Scan for the cell matching the given text and deliver its (X, Y) coordinate at center. 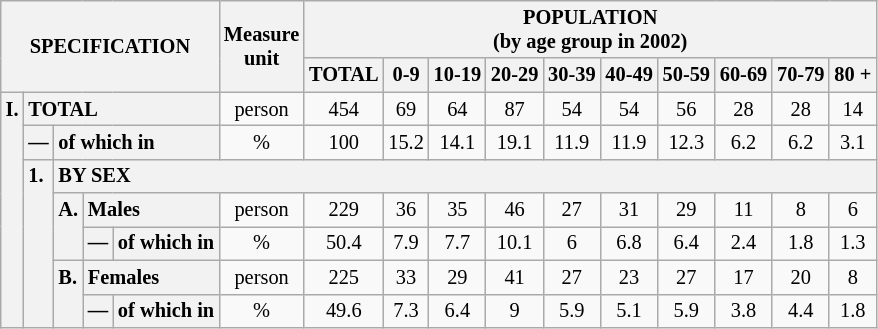
Males (151, 210)
33 (406, 277)
41 (514, 277)
80 + (852, 75)
46 (514, 210)
23 (628, 277)
SPECIFICATION (110, 46)
4.4 (800, 311)
6.8 (628, 243)
11 (744, 210)
Females (151, 277)
17 (744, 277)
7.9 (406, 243)
20-29 (514, 75)
10-19 (458, 75)
70-79 (800, 75)
BY SEX (466, 176)
A. (68, 226)
14.1 (458, 142)
2.4 (744, 243)
40-49 (628, 75)
35 (458, 210)
229 (344, 210)
7.7 (458, 243)
15.2 (406, 142)
60-69 (744, 75)
50.4 (344, 243)
12.3 (686, 142)
3.1 (852, 142)
7.3 (406, 311)
19.1 (514, 142)
49.6 (344, 311)
3.8 (744, 311)
Measure unit (262, 46)
20 (800, 277)
9 (514, 311)
B. (68, 294)
I. (12, 210)
87 (514, 109)
10.1 (514, 243)
64 (458, 109)
69 (406, 109)
454 (344, 109)
30-39 (572, 75)
0-9 (406, 75)
36 (406, 210)
1.3 (852, 243)
56 (686, 109)
225 (344, 277)
1. (38, 243)
100 (344, 142)
50-59 (686, 75)
POPULATION (by age group in 2002) (590, 29)
14 (852, 109)
5.1 (628, 311)
31 (628, 210)
